For the text-containing cell, return its midpoint in [X, Y] coordinate format. 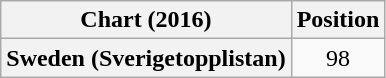
Chart (2016) [146, 20]
Position [338, 20]
Sweden (Sverigetopplistan) [146, 58]
98 [338, 58]
